Find where the given text appears and provide that cell's center as [X, Y] coordinate. 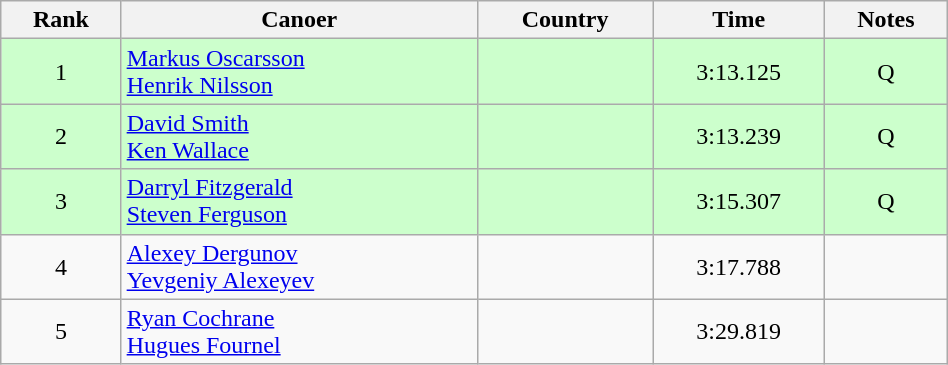
1 [61, 72]
3:13.239 [739, 136]
5 [61, 332]
Ryan CochraneHugues Fournel [299, 332]
4 [61, 266]
Alexey DergunovYevgeniy Alexeyev [299, 266]
Markus OscarssonHenrik Nilsson [299, 72]
3 [61, 202]
Country [564, 20]
2 [61, 136]
3:15.307 [739, 202]
Time [739, 20]
3:13.125 [739, 72]
3:29.819 [739, 332]
Notes [886, 20]
David SmithKen Wallace [299, 136]
Rank [61, 20]
3:17.788 [739, 266]
Canoer [299, 20]
Darryl FitzgeraldSteven Ferguson [299, 202]
